Output the [x, y] coordinate of the center of the cell containing the given text.  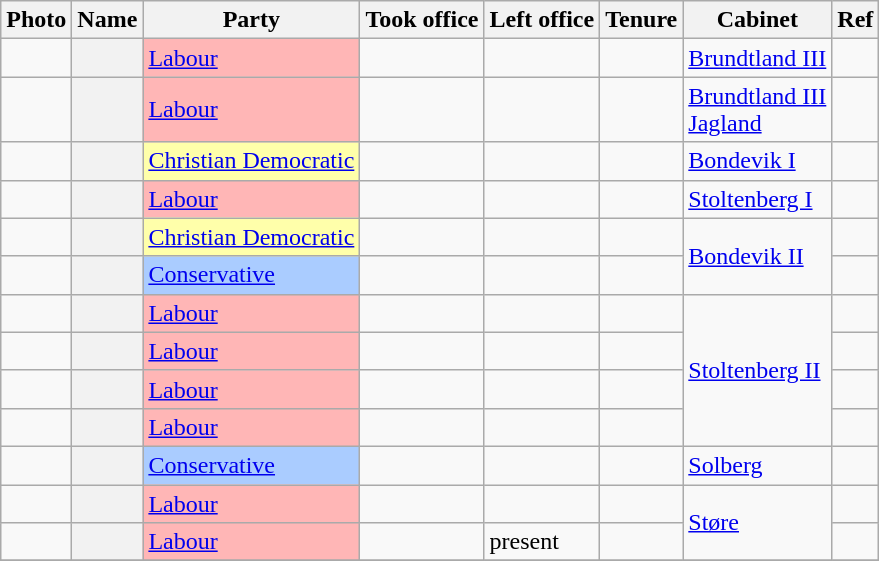
Name [108, 20]
present [542, 542]
Stoltenberg II [758, 370]
Brundtland III [758, 58]
Stoltenberg I [758, 199]
Party [252, 20]
Photo [36, 20]
Ref [856, 20]
Solberg [758, 465]
Bondevik I [758, 161]
Bondevik II [758, 256]
Støre [758, 522]
Brundtland IIIJagland [758, 110]
Tenure [642, 20]
Left office [542, 20]
Cabinet [758, 20]
Took office [422, 20]
